Identify which cell holds the provided text, then report its (x, y) central coordinate. 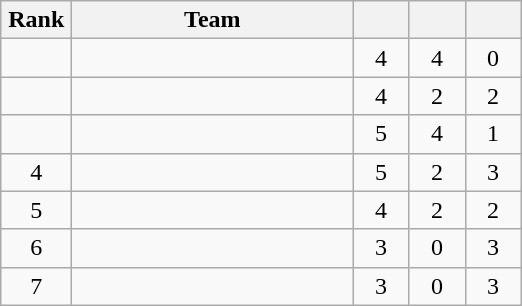
6 (36, 248)
1 (493, 134)
7 (36, 286)
Team (212, 20)
Rank (36, 20)
